Capture the cell that displays the provided text and extract its [x, y] central coordinate. 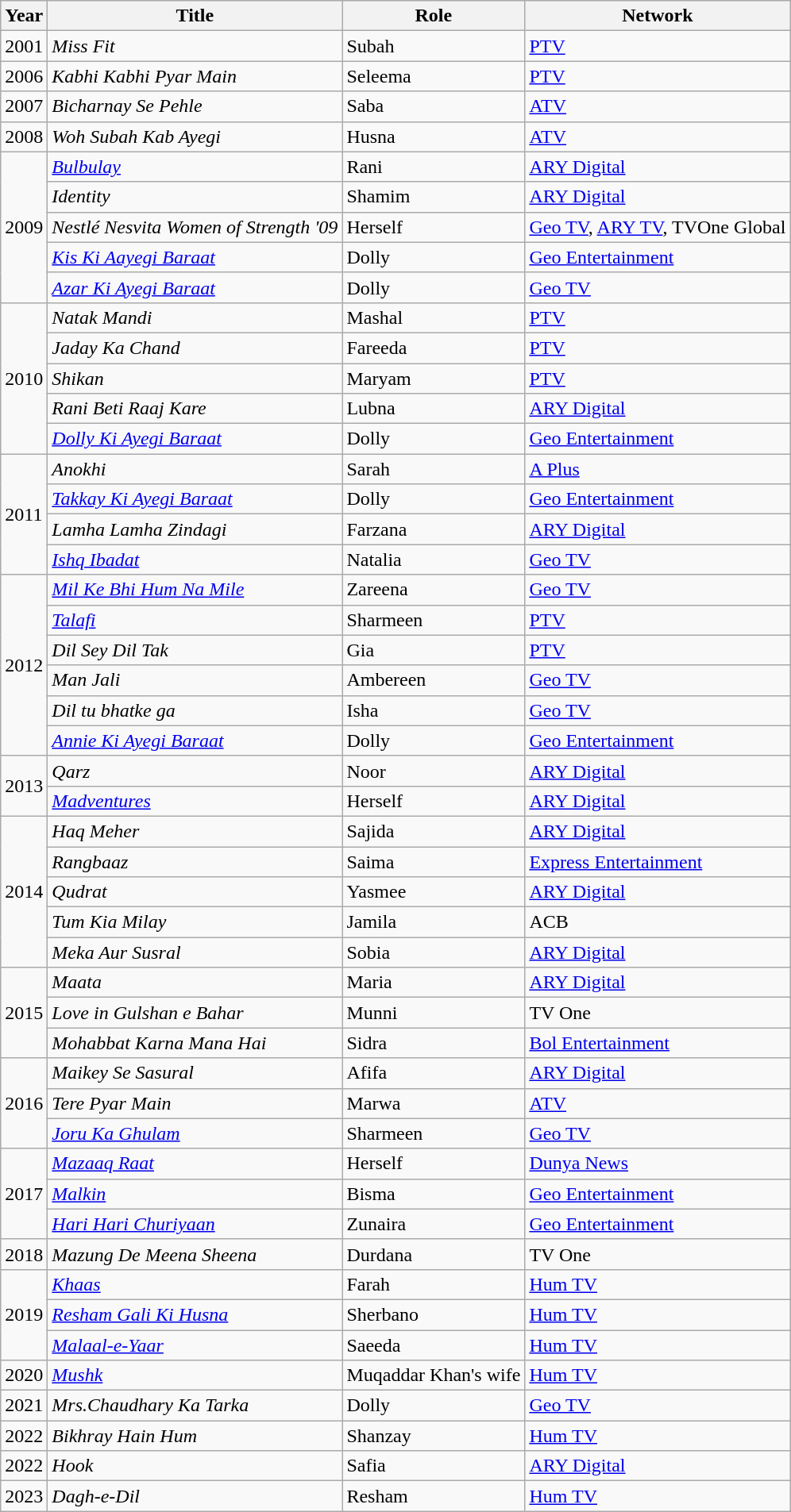
Bulbulay [195, 167]
Durdana [434, 1254]
Natak Mandi [195, 317]
Hook [195, 1466]
Lamha Lamha Zindagi [195, 529]
Rani Beti Raaj Kare [195, 409]
2018 [24, 1254]
Mashal [434, 317]
Bicharnay Se Pehle [195, 106]
Farah [434, 1284]
Ambereen [434, 680]
2021 [24, 1406]
Saima [434, 861]
Marwa [434, 1103]
A Plus [658, 469]
Subah [434, 46]
Express Entertainment [658, 861]
2017 [24, 1194]
Mohabbat Karna Mana Hai [195, 1043]
Fareeda [434, 348]
Anokhi [195, 469]
Annie Ki Ayegi Baraat [195, 741]
Love in Gulshan e Bahar [195, 1013]
Role [434, 16]
Farzana [434, 529]
Dil tu bhatke ga [195, 710]
Maikey Se Sasural [195, 1073]
Haq Meher [195, 831]
Mil Ke Bhi Hum Na Mile [195, 590]
Shamim [434, 197]
Madventures [195, 801]
Rangbaaz [195, 861]
Geo TV, ARY TV, TVOne Global [658, 227]
Takkay Ki Ayegi Baraat [195, 499]
2015 [24, 1013]
Noor [434, 771]
Tere Pyar Main [195, 1103]
2016 [24, 1103]
2014 [24, 891]
Year [24, 16]
Dunya News [658, 1164]
Man Jali [195, 680]
Bikhray Hain Hum [195, 1436]
Mrs.Chaudhary Ka Tarka [195, 1406]
2020 [24, 1375]
Munni [434, 1013]
Sidra [434, 1043]
2013 [24, 786]
ACB [658, 922]
Identity [195, 197]
Woh Subah Kab Ayegi [195, 137]
Resham Gali Ki Husna [195, 1314]
Muqaddar Khan's wife [434, 1375]
Dil Sey Dil Tak [195, 650]
Meka Aur Susral [195, 952]
2012 [24, 665]
Sarah [434, 469]
Ishq Ibadat [195, 560]
2007 [24, 106]
Sobia [434, 952]
Hari Hari Churiyaan [195, 1224]
Mazaaq Raat [195, 1164]
Yasmee [434, 892]
Afifa [434, 1073]
Malkin [195, 1194]
Mazung De Meena Sheena [195, 1254]
Rani [434, 167]
Husna [434, 137]
Title [195, 16]
Zunaira [434, 1224]
Qarz [195, 771]
Shanzay [434, 1436]
Saeeda [434, 1345]
2011 [24, 514]
Shikan [195, 379]
Isha [434, 710]
Sherbano [434, 1314]
Talafi [195, 620]
Dagh-e-Dil [195, 1496]
Malaal-e-Yaar [195, 1345]
Saba [434, 106]
Zareena [434, 590]
Khaas [195, 1284]
Gia [434, 650]
Kabhi Kabhi Pyar Main [195, 76]
Miss Fit [195, 46]
Kis Ki Aayegi Baraat [195, 257]
Natalia [434, 560]
Bol Entertainment [658, 1043]
Qudrat [195, 892]
2008 [24, 137]
2001 [24, 46]
Maata [195, 983]
Joru Ka Ghulam [195, 1133]
Seleema [434, 76]
Resham [434, 1496]
2019 [24, 1314]
Maryam [434, 379]
Mushk [195, 1375]
Lubna [434, 409]
2023 [24, 1496]
2010 [24, 378]
Azar Ki Ayegi Baraat [195, 287]
Bisma [434, 1194]
Nestlé Nesvita Women of Strength '09 [195, 227]
Dolly Ki Ayegi Baraat [195, 439]
Jaday Ka Chand [195, 348]
2006 [24, 76]
Sajida [434, 831]
Maria [434, 983]
Tum Kia Milay [195, 922]
Safia [434, 1466]
Network [658, 16]
Jamila [434, 922]
2009 [24, 227]
